Search for the cell housing the specified text and yield its (x, y) center coordinate. 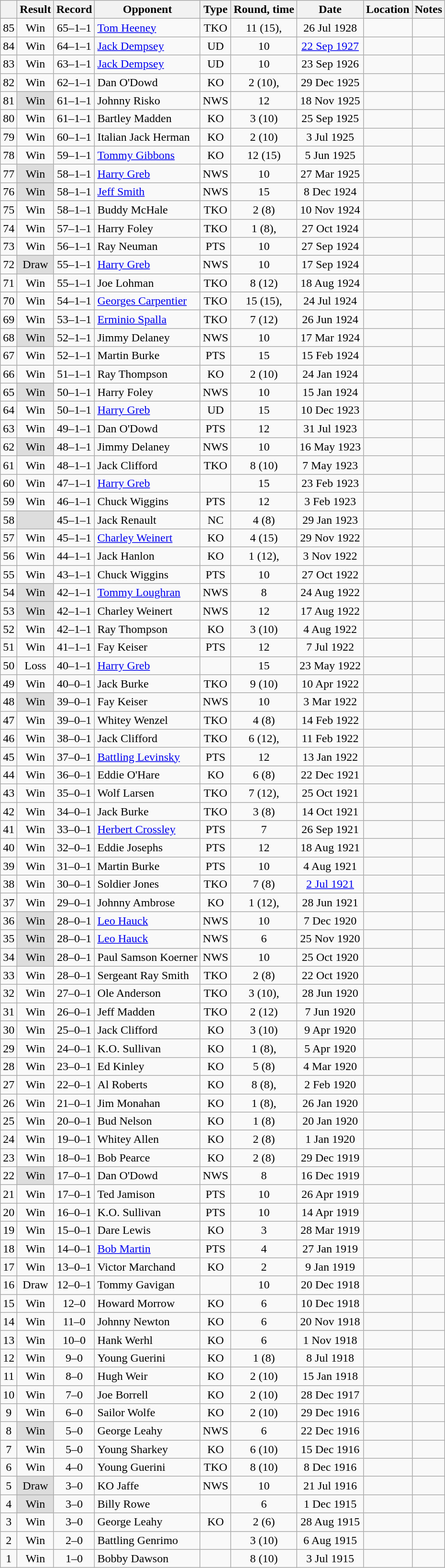
29 Nov 1922 (330, 538)
56–1–1 (74, 247)
41–1–1 (74, 647)
11 Feb 1922 (330, 738)
49 (9, 684)
Type (215, 10)
8 (8), (264, 1084)
27–0–1 (74, 993)
15 (15), (264, 301)
NC (215, 519)
29 Jan 1923 (330, 519)
2 (12) (264, 1012)
Bob Martin (147, 1249)
Paul Samson Koerner (147, 957)
15 Feb 1924 (330, 356)
70 (9, 301)
Record (74, 10)
10 Nov 1924 (330, 210)
21 Jul 1916 (330, 1486)
42 (9, 812)
4–0 (74, 1467)
71 (9, 283)
26 Apr 1919 (330, 1194)
4 Aug 1922 (330, 629)
6 Aug 1915 (330, 1540)
25 Oct 1921 (330, 793)
14 Feb 1922 (330, 720)
11 (9, 1376)
Jeff Smith (147, 192)
6 (10) (264, 1449)
8 Dec 1916 (330, 1467)
85 (9, 28)
20–0–1 (74, 1121)
25 Sep 1925 (330, 119)
33 (9, 975)
38–0–1 (74, 738)
77 (9, 173)
9 Apr 1920 (330, 1030)
3 Mar 1922 (330, 702)
12–0–1 (74, 1285)
7 May 1923 (330, 465)
Tommy Gavigan (147, 1285)
31 (9, 1012)
18 Aug 1924 (330, 283)
65–1–1 (74, 28)
Ted Jamison (147, 1194)
30–0–1 (74, 884)
24 Jan 1924 (330, 374)
32 (9, 993)
23 (9, 1158)
9 (10) (264, 684)
4 Mar 1920 (330, 1066)
28 Jun 1921 (330, 902)
Bud Nelson (147, 1121)
5 Jun 1925 (330, 155)
67 (9, 356)
9 Jan 1919 (330, 1267)
13 Jan 1922 (330, 756)
3 Nov 1922 (330, 556)
24 (9, 1139)
45 (9, 756)
29–0–1 (74, 902)
27 (9, 1084)
25–0–1 (74, 1030)
41 (9, 830)
2 Feb 1920 (330, 1084)
22 Oct 1920 (330, 975)
Johnny Ambrose (147, 902)
Tommy Loughran (147, 593)
Hugh Weir (147, 1376)
Tommy Gibbons (147, 155)
74 (9, 228)
3 Feb 1923 (330, 501)
7 Jun 1920 (330, 1012)
28 Jun 1920 (330, 993)
Georges Carpentier (147, 301)
28 Aug 1915 (330, 1522)
22 (9, 1176)
64–1–1 (74, 46)
20 (9, 1212)
Ray Neuman (147, 247)
21–0–1 (74, 1103)
26 Jul 1928 (330, 28)
1 Dec 1915 (330, 1504)
35 (9, 939)
13–0–1 (74, 1267)
24 Jul 1924 (330, 301)
78 (9, 155)
Joe Borrell (147, 1395)
84 (9, 46)
KO Jaffe (147, 1486)
10–0 (74, 1340)
6 (12), (264, 738)
Jack Renault (147, 519)
18 Nov 1925 (330, 101)
57 (9, 538)
3 (8) (264, 812)
28 Mar 1919 (330, 1230)
6–0 (74, 1413)
Notes (428, 10)
Sergeant Ray Smith (147, 975)
3 (10), (264, 993)
3 Jul 1925 (330, 137)
29 Dec 1916 (330, 1413)
Loss (35, 666)
11–0 (74, 1321)
35–0–1 (74, 793)
16 (9, 1285)
5 (8) (264, 1066)
37–0–1 (74, 756)
73 (9, 247)
47–1–1 (74, 483)
36 (9, 921)
Johnny Risko (147, 101)
10 Dec 1918 (330, 1303)
40–1–1 (74, 666)
43–1–1 (74, 575)
46–1–1 (74, 501)
27 Jan 1919 (330, 1249)
26 (9, 1103)
Battling Levinsky (147, 756)
23 Feb 1923 (330, 483)
40 (9, 848)
25 Oct 1920 (330, 957)
43 (9, 793)
Young Sharkey (147, 1449)
58 (9, 519)
12–0 (74, 1303)
Sailor Wolfe (147, 1413)
15 Jan 1924 (330, 392)
22 Dec 1921 (330, 775)
50 (9, 666)
18–0–1 (74, 1158)
33–0–1 (74, 830)
82 (9, 82)
31 Jul 1923 (330, 429)
27 Mar 1925 (330, 173)
21 (9, 1194)
18 (9, 1249)
3 Jul 1915 (330, 1558)
8 Dec 1924 (330, 192)
39 (9, 866)
Joe Lohman (147, 283)
60 (9, 483)
Buddy McHale (147, 210)
69 (9, 319)
28 Dec 1917 (330, 1395)
Jeff Madden (147, 1012)
15–0–1 (74, 1230)
14 Oct 1921 (330, 812)
1 Jan 1920 (330, 1139)
14 Apr 1919 (330, 1212)
44 (9, 775)
7 (12) (264, 319)
76 (9, 192)
19–0–1 (74, 1139)
Hank Werhl (147, 1340)
54 (9, 593)
22 Sep 1927 (330, 46)
Jim Monahan (147, 1103)
5 (9, 1486)
29 (9, 1048)
51–1–1 (74, 374)
4 Aug 1921 (330, 866)
19 (9, 1230)
8 (12) (264, 283)
10 Apr 1922 (330, 684)
2 Jul 1921 (330, 884)
Result (35, 10)
7 Jul 1922 (330, 647)
1–0 (74, 1558)
Round, time (264, 10)
66 (9, 374)
Eddie O'Hare (147, 775)
Ole Anderson (147, 993)
Eddie Josephs (147, 848)
Victor Marchand (147, 1267)
51 (9, 647)
26 Sep 1921 (330, 830)
2–0 (74, 1540)
52 (9, 629)
16 May 1923 (330, 447)
6 (8) (264, 775)
29 Dec 1919 (330, 1158)
Date (330, 10)
7 (12), (264, 793)
56 (9, 556)
65 (9, 392)
16–0–1 (74, 1212)
9–0 (74, 1358)
Al Roberts (147, 1084)
Jack Hanlon (147, 556)
Erminio Spalla (147, 319)
9 (9, 1413)
62 (9, 447)
17 (9, 1267)
Soldier Jones (147, 884)
63–1–1 (74, 64)
Johnny Newton (147, 1321)
17 Mar 1924 (330, 338)
16 Dec 1919 (330, 1176)
24–0–1 (74, 1048)
46 (9, 738)
54–1–1 (74, 301)
27 Sep 1924 (330, 247)
14–0–1 (74, 1249)
Wolf Larsen (147, 793)
23 May 1922 (330, 666)
4 (15) (264, 538)
64 (9, 410)
11 (15), (264, 28)
61 (9, 465)
15 Dec 1916 (330, 1449)
26 Jun 1924 (330, 319)
80 (9, 119)
7 (8) (264, 884)
10 Dec 1923 (330, 410)
12 (15) (264, 155)
20 Jan 1920 (330, 1121)
32–0–1 (74, 848)
14 (9, 1321)
Bob Pearce (147, 1158)
Italian Jack Herman (147, 137)
27 Oct 1924 (330, 228)
68 (9, 338)
Ed Kinley (147, 1066)
47 (9, 720)
7 Dec 1920 (330, 921)
36–0–1 (74, 775)
59–1–1 (74, 155)
17 Aug 1922 (330, 611)
23–0–1 (74, 1066)
31–0–1 (74, 866)
22 Dec 1916 (330, 1431)
59 (9, 501)
29 Dec 1925 (330, 82)
75 (9, 210)
Opponent (147, 10)
17 Sep 1924 (330, 265)
26–0–1 (74, 1012)
24 Aug 1922 (330, 593)
1 Nov 1918 (330, 1340)
25 Nov 1920 (330, 939)
53–1–1 (74, 319)
40–0–1 (74, 684)
Bobby Dawson (147, 1558)
Battling Genrimo (147, 1540)
79 (9, 137)
23 Sep 1926 (330, 64)
Tom Heeney (147, 28)
22–0–1 (74, 1084)
27 Oct 1922 (330, 575)
63 (9, 429)
72 (9, 265)
Dare Lewis (147, 1230)
8 Jul 1918 (330, 1358)
Whitey Allen (147, 1139)
34–0–1 (74, 812)
57–1–1 (74, 228)
Billy Rowe (147, 1504)
30 (9, 1030)
5 Apr 1920 (330, 1048)
34 (9, 957)
Herbert Crossley (147, 830)
49–1–1 (74, 429)
Whitey Wenzel (147, 720)
Bartley Madden (147, 119)
28 (9, 1066)
26 Jan 1920 (330, 1103)
37 (9, 902)
60–1–1 (74, 137)
44–1–1 (74, 556)
83 (9, 64)
8–0 (74, 1376)
13 (9, 1340)
62–1–1 (74, 82)
20 Nov 1918 (330, 1321)
48 (9, 702)
20 Dec 1918 (330, 1285)
38 (9, 884)
2 (10), (264, 82)
55 (9, 575)
2 (6) (264, 1522)
15 Jan 1918 (330, 1376)
1 (9, 1558)
81 (9, 101)
Howard Morrow (147, 1303)
Location (388, 10)
25 (9, 1121)
7–0 (74, 1395)
53 (9, 611)
18 Aug 1921 (330, 848)
